Search for the cell housing the specified text and yield its (x, y) center coordinate. 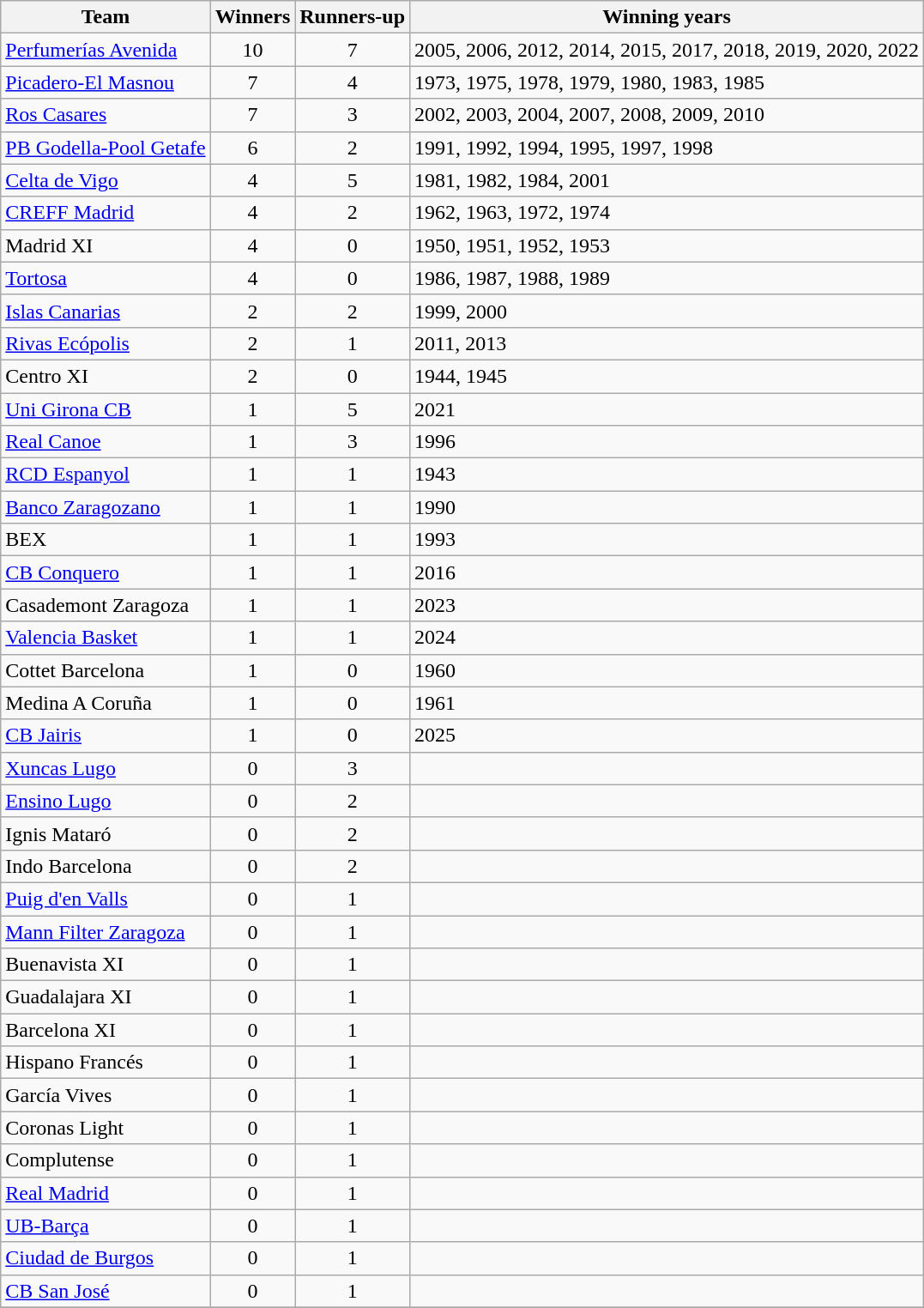
1993 (667, 540)
1986, 1987, 1988, 1989 (667, 278)
Mann Filter Zaragoza (106, 931)
RCD Espanyol (106, 475)
García Vives (106, 1095)
1950, 1951, 1952, 1953 (667, 245)
Xuncas Lugo (106, 768)
Team (106, 17)
Complutense (106, 1160)
Perfumerías Avenida (106, 50)
Ignis Mataró (106, 833)
2016 (667, 572)
PB Godella-Pool Getafe (106, 148)
10 (252, 50)
Ciudad de Burgos (106, 1258)
Puig d'en Valls (106, 899)
Islas Canarias (106, 311)
2011, 2013 (667, 343)
Runners-up (353, 17)
Centro XI (106, 376)
Casademont Zaragoza (106, 605)
Indo Barcelona (106, 866)
Madrid XI (106, 245)
Rivas Ecópolis (106, 343)
2021 (667, 409)
Hispano Francés (106, 1063)
Picadero-El Masnou (106, 82)
Real Canoe (106, 442)
Winning years (667, 17)
Medina A Coruña (106, 703)
Celta de Vigo (106, 180)
Banco Zaragozano (106, 507)
1943 (667, 475)
1973, 1975, 1978, 1979, 1980, 1983, 1985 (667, 82)
Uni Girona CB (106, 409)
2024 (667, 638)
1991, 1992, 1994, 1995, 1997, 1998 (667, 148)
Ensino Lugo (106, 801)
2002, 2003, 2004, 2007, 2008, 2009, 2010 (667, 115)
6 (252, 148)
Barcelona XI (106, 1030)
Coronas Light (106, 1128)
Cottet Barcelona (106, 670)
BEX (106, 540)
1981, 1982, 1984, 2001 (667, 180)
Real Madrid (106, 1193)
2023 (667, 605)
Ros Casares (106, 115)
Winners (252, 17)
Guadalajara XI (106, 997)
1962, 1963, 1972, 1974 (667, 213)
Valencia Basket (106, 638)
UB-Barça (106, 1226)
CB Conquero (106, 572)
1960 (667, 670)
2005, 2006, 2012, 2014, 2015, 2017, 2018, 2019, 2020, 2022 (667, 50)
1999, 2000 (667, 311)
1990 (667, 507)
1944, 1945 (667, 376)
1996 (667, 442)
2025 (667, 736)
CB Jairis (106, 736)
Buenavista XI (106, 965)
Tortosa (106, 278)
CREFF Madrid (106, 213)
1961 (667, 703)
CB San José (106, 1291)
